Detect which cell encompasses the target text, then output its [x, y] center coordinate. 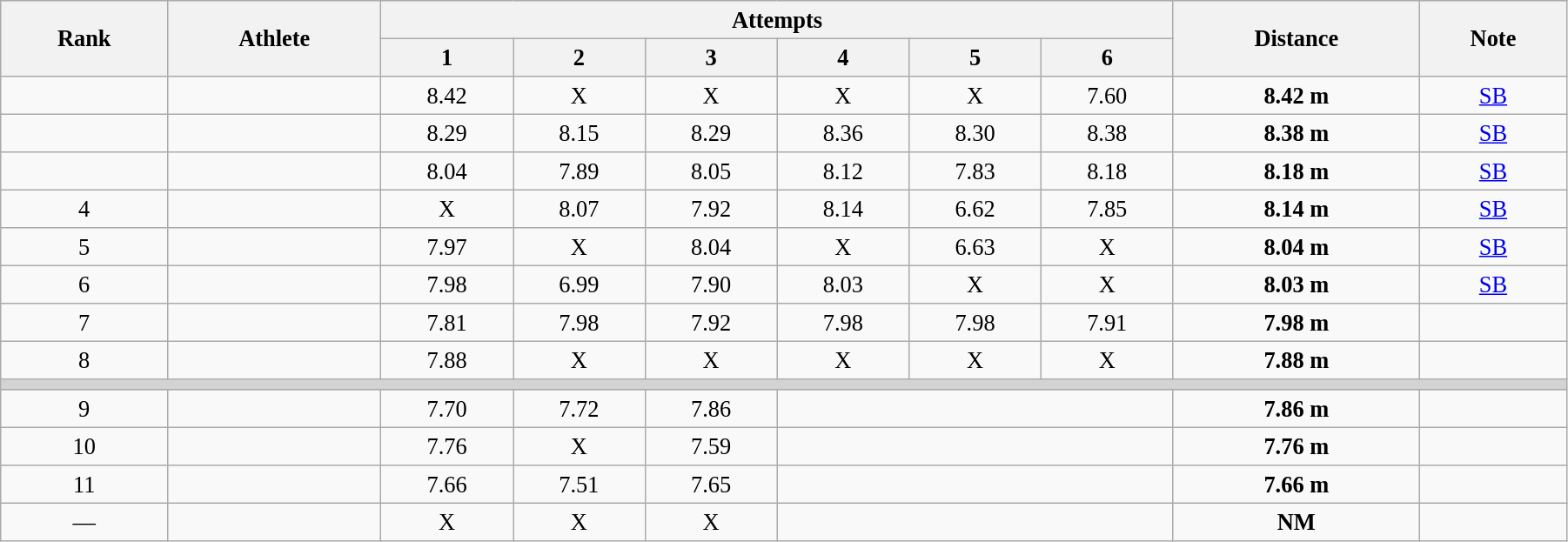
6.62 [975, 209]
2 [580, 57]
8 [84, 360]
7.51 [580, 485]
— [84, 522]
7.66 m [1297, 485]
8.42 m [1297, 95]
7.98 m [1297, 323]
8.14 [843, 209]
11 [84, 485]
NM [1297, 522]
7.83 [975, 171]
3 [711, 57]
Note [1493, 38]
Athlete [275, 38]
6.63 [975, 247]
7.86 [711, 409]
10 [84, 446]
8.04 m [1297, 247]
Distance [1297, 38]
8.38 [1107, 133]
7.88 m [1297, 360]
8.15 [580, 133]
7.76 [447, 446]
7.59 [711, 446]
7.76 m [1297, 446]
8.03 [843, 284]
7.86 m [1297, 409]
7.60 [1107, 95]
8.18 [1107, 171]
8.03 m [1297, 284]
7.66 [447, 485]
8.38 m [1297, 133]
8.36 [843, 133]
7.91 [1107, 323]
8.07 [580, 209]
9 [84, 409]
7.89 [580, 171]
8.05 [711, 171]
7.72 [580, 409]
1 [447, 57]
7.97 [447, 247]
8.30 [975, 133]
7.65 [711, 485]
6.99 [580, 284]
Attempts [777, 19]
8.12 [843, 171]
7.90 [711, 284]
8.14 m [1297, 209]
7.85 [1107, 209]
8.42 [447, 95]
7.70 [447, 409]
7.88 [447, 360]
7.81 [447, 323]
7 [84, 323]
Rank [84, 38]
8.18 m [1297, 171]
